For the text-containing cell, return its midpoint in (x, y) coordinate format. 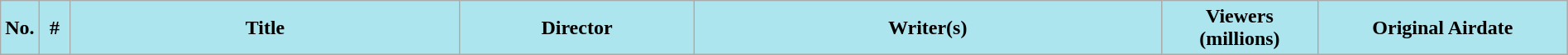
Original Airdate (1442, 28)
Writer(s) (928, 28)
No. (20, 28)
Title (265, 28)
# (55, 28)
Director (577, 28)
Viewers (millions) (1239, 28)
